From the cell containing the given text, extract its center point as [X, Y] coordinate. 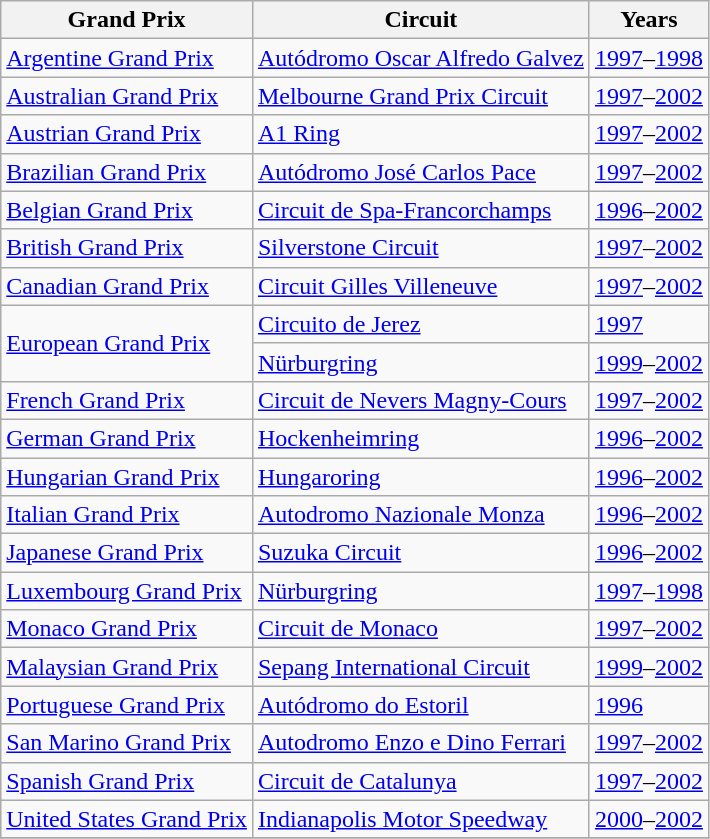
French Grand Prix [127, 400]
German Grand Prix [127, 438]
Circuit de Nevers Magny-Cours [420, 400]
Circuito de Jerez [420, 324]
Suzuka Circuit [420, 553]
San Marino Grand Prix [127, 743]
Circuit Gilles Villeneuve [420, 286]
1996 [648, 705]
Sepang International Circuit [420, 667]
Autódromo José Carlos Pace [420, 172]
Circuit de Spa-Francorchamps [420, 210]
1997 [648, 324]
2000–2002 [648, 819]
Circuit de Monaco [420, 629]
Autódromo do Estoril [420, 705]
Autodromo Enzo e Dino Ferrari [420, 743]
Hungaroring [420, 477]
Grand Prix [127, 20]
Canadian Grand Prix [127, 286]
Circuit [420, 20]
Austrian Grand Prix [127, 134]
Belgian Grand Prix [127, 210]
Hockenheimring [420, 438]
Autodromo Nazionale Monza [420, 515]
Indianapolis Motor Speedway [420, 819]
Circuit de Catalunya [420, 781]
A1 Ring [420, 134]
Spanish Grand Prix [127, 781]
Italian Grand Prix [127, 515]
Malaysian Grand Prix [127, 667]
Argentine Grand Prix [127, 58]
Monaco Grand Prix [127, 629]
Melbourne Grand Prix Circuit [420, 96]
British Grand Prix [127, 248]
Australian Grand Prix [127, 96]
European Grand Prix [127, 343]
Hungarian Grand Prix [127, 477]
Brazilian Grand Prix [127, 172]
Autódromo Oscar Alfredo Galvez [420, 58]
Years [648, 20]
United States Grand Prix [127, 819]
Japanese Grand Prix [127, 553]
Portuguese Grand Prix [127, 705]
Silverstone Circuit [420, 248]
Luxembourg Grand Prix [127, 591]
